Identify which cell holds the provided text, then report its [x, y] central coordinate. 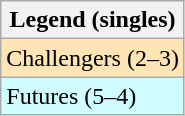
Challengers (2–3) [93, 58]
Futures (5–4) [93, 96]
Legend (singles) [93, 20]
